Return the (x, y) coordinate for the center point of the cell that contains the specified text.  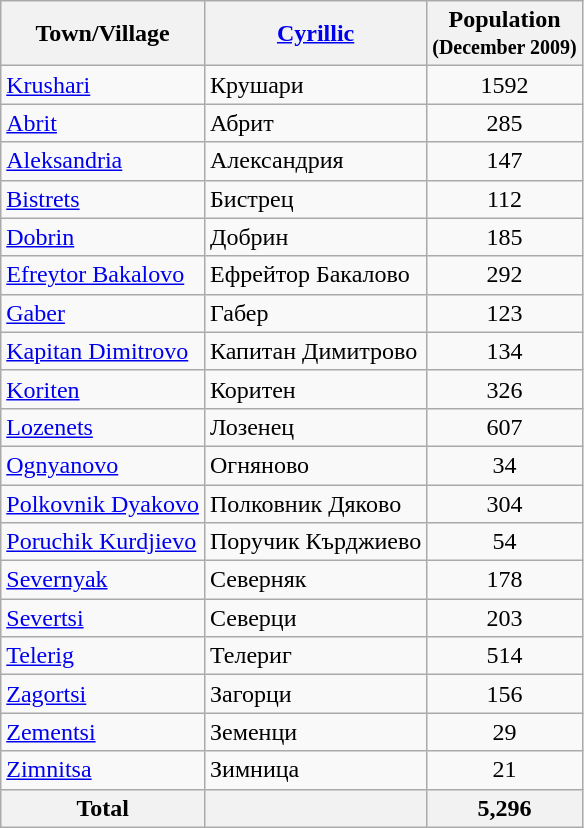
Poruchik Kurdjievo (103, 542)
134 (505, 351)
Zimnitsa (103, 770)
Kapitan Dimitrovo (103, 351)
Telerig (103, 656)
304 (505, 503)
Габер (315, 313)
5,296 (505, 808)
Земенци (315, 732)
Polkovnik Dyakovo (103, 503)
Ognyanovo (103, 465)
Bistrets (103, 199)
Severnyak (103, 580)
Северци (315, 618)
Полковник Дяково (315, 503)
Koriten (103, 389)
Efreytor Bakalovo (103, 275)
54 (505, 542)
Крушари (315, 85)
Town/Village (103, 34)
29 (505, 732)
Лозенец (315, 427)
Огняново (315, 465)
607 (505, 427)
292 (505, 275)
Severtsi (103, 618)
Телериг (315, 656)
178 (505, 580)
156 (505, 694)
Dobrin (103, 237)
Абрит (315, 123)
112 (505, 199)
Загорци (315, 694)
34 (505, 465)
Total (103, 808)
123 (505, 313)
Бистрец (315, 199)
Добрин (315, 237)
Abrit (103, 123)
Капитан Димитрово (315, 351)
185 (505, 237)
Lozenets (103, 427)
514 (505, 656)
147 (505, 161)
1592 (505, 85)
Коритен (315, 389)
Зимница (315, 770)
Cyrillic (315, 34)
Северняк (315, 580)
285 (505, 123)
Krushari (103, 85)
Zementsi (103, 732)
Aleksandria (103, 161)
Поручик Кърджиево (315, 542)
Zagortsi (103, 694)
Population(December 2009) (505, 34)
326 (505, 389)
Александрия (315, 161)
21 (505, 770)
Ефрейтор Бакалово (315, 275)
Gaber (103, 313)
203 (505, 618)
